Pinpoint the cell where the given text exists, returning its [X, Y] midpoint coordinate. 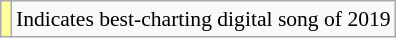
Indicates best-charting digital song of 2019 [204, 19]
